For the text-containing cell, return its midpoint in [x, y] coordinate format. 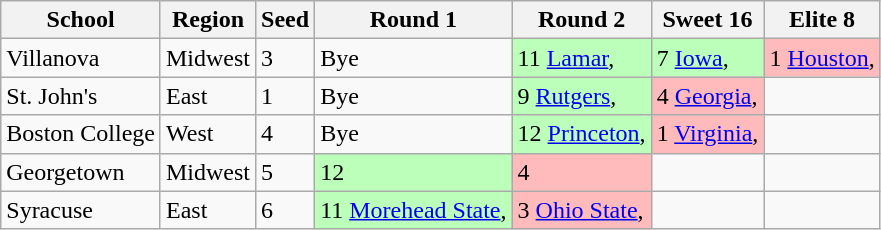
11 Morehead State, [414, 210]
Villanova [81, 58]
4 Georgia, [708, 96]
3 Ohio State, [582, 210]
3 [286, 58]
Round 2 [582, 20]
6 [286, 210]
Seed [286, 20]
Boston College [81, 134]
Region [208, 20]
1 [286, 96]
11 Lamar, [582, 58]
12 [414, 172]
St. John's [81, 96]
Georgetown [81, 172]
1 Virginia, [708, 134]
1 Houston, [822, 58]
Elite 8 [822, 20]
12 Princeton, [582, 134]
7 Iowa, [708, 58]
School [81, 20]
West [208, 134]
9 Rutgers, [582, 96]
Round 1 [414, 20]
Syracuse [81, 210]
5 [286, 172]
Sweet 16 [708, 20]
